Return the (x, y) coordinate for the center point of the cell that contains the specified text.  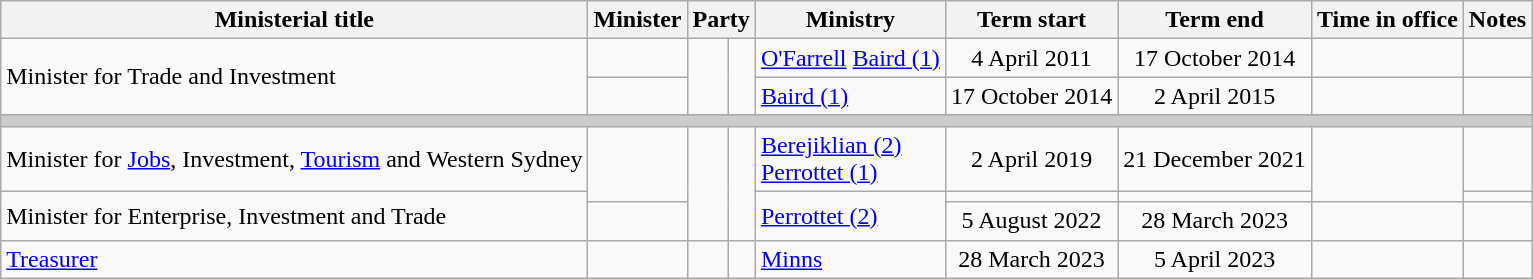
Time in office (1387, 20)
Berejiklian (2)Perrottet (1) (850, 158)
Perrottet (2) (850, 216)
Minns (850, 259)
Minister for Jobs, Investment, Tourism and Western Sydney (294, 158)
2 April 2019 (1031, 158)
Minister (638, 20)
Minister for Trade and Investment (294, 77)
O'Farrell Baird (1) (850, 58)
Notes (1497, 20)
2 April 2015 (1215, 96)
5 August 2022 (1031, 221)
Term end (1215, 20)
Baird (1) (850, 96)
Party (721, 20)
21 December 2021 (1215, 158)
5 April 2023 (1215, 259)
Minister for Enterprise, Investment and Trade (294, 216)
4 April 2011 (1031, 58)
Treasurer (294, 259)
Ministerial title (294, 20)
Ministry (850, 20)
Term start (1031, 20)
